Return (X, Y) of the center of cell containing provided text 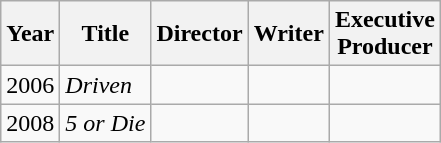
2006 (30, 85)
Title (106, 34)
Driven (106, 85)
2008 (30, 123)
Director (200, 34)
Writer (288, 34)
5 or Die (106, 123)
ExecutiveProducer (384, 34)
Year (30, 34)
